Provide the [x, y] coordinate of the cell's center where the given text is located.  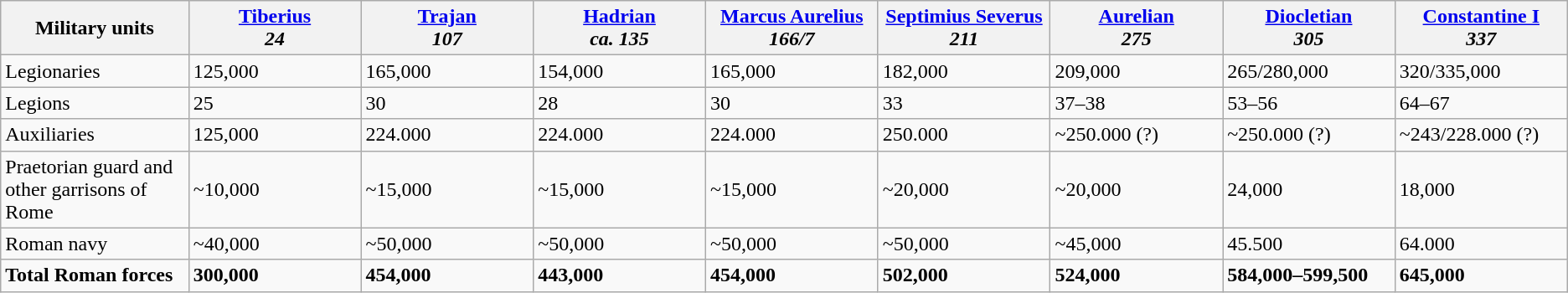
250.000 [964, 135]
Roman navy [95, 244]
18,000 [1481, 189]
300,000 [275, 275]
Septimius Severus211 [964, 28]
502,000 [964, 275]
33 [964, 103]
25 [275, 103]
64.000 [1481, 244]
Diocletian305 [1309, 28]
Praetorian guard andother garrisons of Rome [95, 189]
584,000–599,500 [1309, 275]
320/335,000 [1481, 71]
Auxiliaries [95, 135]
~243/228.000 (?) [1481, 135]
64–67 [1481, 103]
182,000 [964, 71]
443,000 [620, 275]
Aurelian275 [1137, 28]
~45,000 [1137, 244]
37–38 [1137, 103]
Military units [95, 28]
28 [620, 103]
~40,000 [275, 244]
53–56 [1309, 103]
645,000 [1481, 275]
209,000 [1137, 71]
Legionaries [95, 71]
~10,000 [275, 189]
Hadrianca. 135 [620, 28]
Tiberius24 [275, 28]
45.500 [1309, 244]
154,000 [620, 71]
265/280,000 [1309, 71]
Trajan107 [447, 28]
Constantine I337 [1481, 28]
Total Roman forces [95, 275]
24,000 [1309, 189]
Legions [95, 103]
Marcus Aurelius166/7 [792, 28]
524,000 [1137, 275]
